Return the (x, y) coordinate for the center point of the cell that contains the specified text.  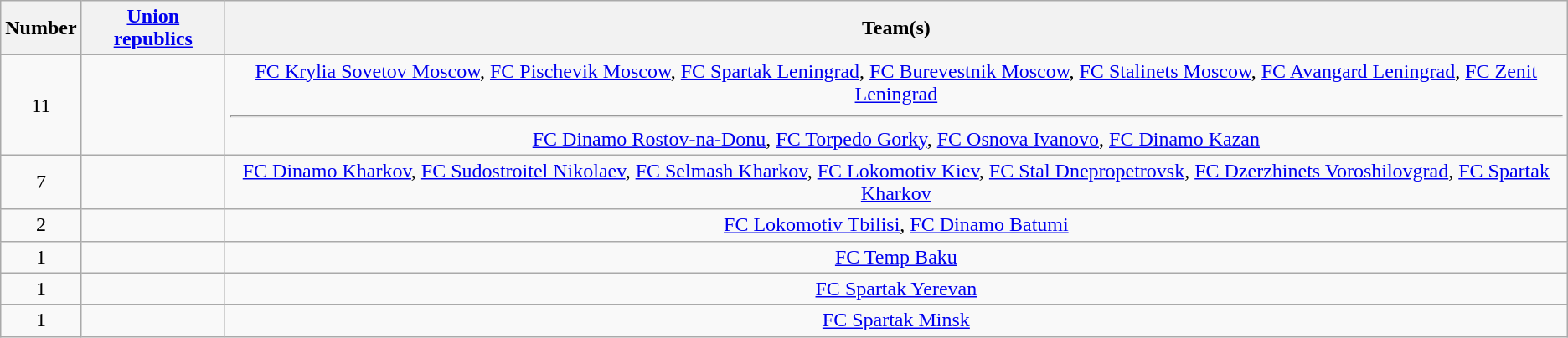
Union republics (152, 28)
FC Spartak Minsk (896, 320)
Number (41, 28)
7 (41, 182)
FC Spartak Yerevan (896, 289)
2 (41, 225)
Team(s) (896, 28)
FC Temp Baku (896, 257)
11 (41, 105)
FC Lokomotiv Tbilisi, FC Dinamo Batumi (896, 225)
